For the text-containing cell, return its midpoint in [x, y] coordinate format. 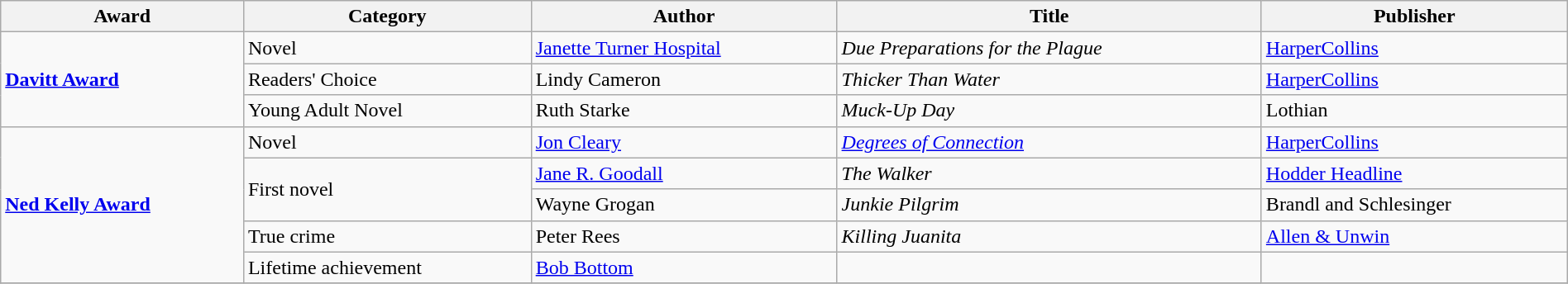
Janette Turner Hospital [684, 48]
Thicker Than Water [1049, 79]
Lindy Cameron [684, 79]
Lothian [1414, 111]
Davitt Award [122, 79]
Muck-Up Day [1049, 111]
Allen & Unwin [1414, 236]
Young Adult Novel [387, 111]
Readers' Choice [387, 79]
First novel [387, 189]
Degrees of Connection [1049, 142]
True crime [387, 236]
Peter Rees [684, 236]
Jane R. Goodall [684, 173]
Ruth Starke [684, 111]
Lifetime achievement [387, 267]
Killing Juanita [1049, 236]
Due Preparations for the Plague [1049, 48]
Jon Cleary [684, 142]
Title [1049, 17]
Wayne Grogan [684, 205]
The Walker [1049, 173]
Author [684, 17]
Category [387, 17]
Publisher [1414, 17]
Junkie Pilgrim [1049, 205]
Bob Bottom [684, 267]
Hodder Headline [1414, 173]
Award [122, 17]
Ned Kelly Award [122, 205]
Brandl and Schlesinger [1414, 205]
